Identify which cell holds the provided text, then report its (x, y) central coordinate. 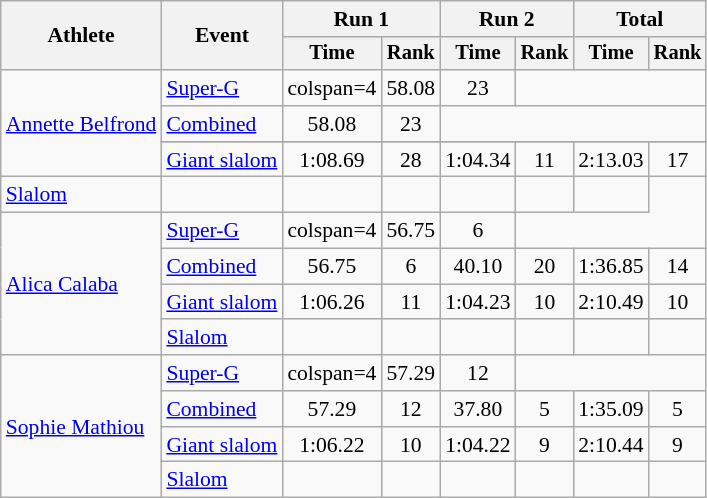
Event (222, 36)
Athlete (82, 36)
Annette Belfrond (82, 124)
Run 1 (361, 19)
17 (678, 160)
28 (410, 160)
2:10.44 (610, 445)
2:10.49 (610, 302)
20 (545, 267)
40.10 (478, 267)
14 (678, 267)
Sophie Mathiou (82, 426)
Alica Calaba (82, 284)
1:06.22 (332, 445)
1:36.85 (610, 267)
Total (640, 19)
1:04.23 (478, 302)
1:06.26 (332, 302)
1:08.69 (332, 160)
1:35.09 (610, 409)
2:13.03 (610, 160)
1:04.22 (478, 445)
37.80 (478, 409)
Run 2 (506, 19)
1:04.34 (478, 160)
